Capture the cell that displays the provided text and extract its (X, Y) central coordinate. 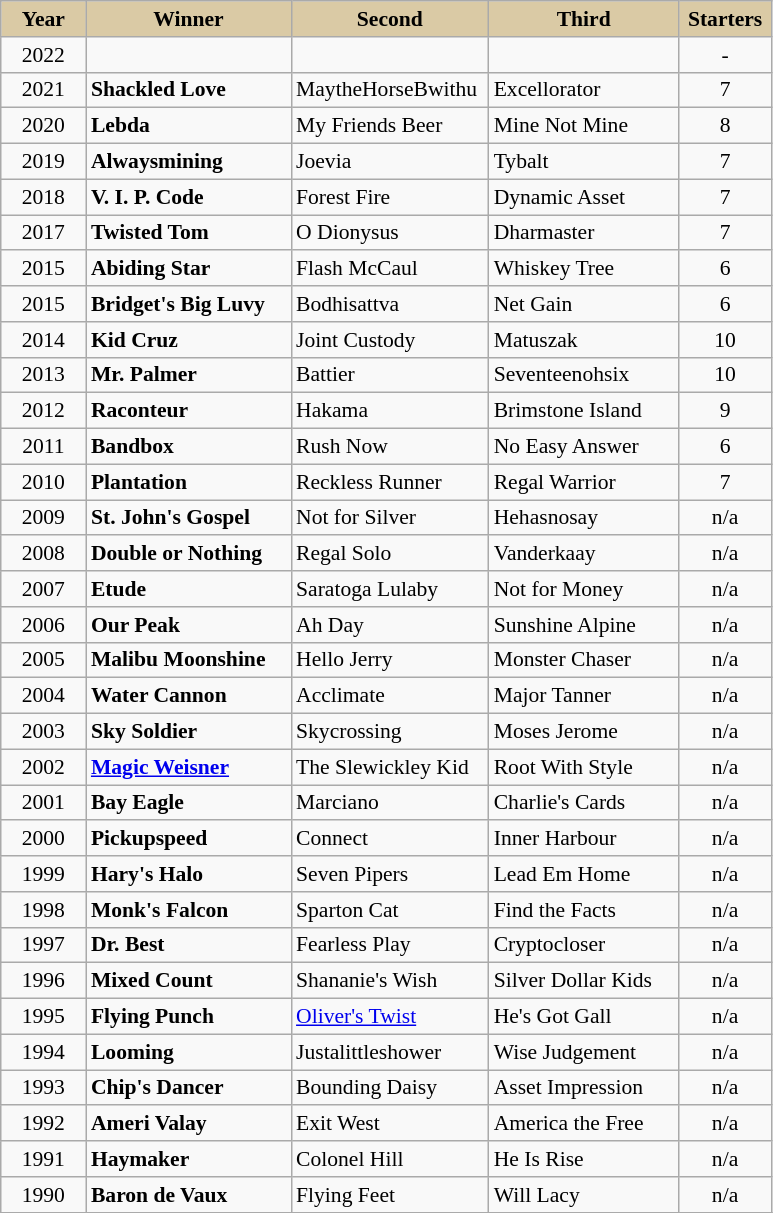
Regal Warrior (584, 482)
Battier (390, 375)
Moses Jerome (584, 732)
Rush Now (390, 447)
Inner Harbour (584, 839)
Mr. Palmer (188, 375)
Sparton Cat (390, 910)
Fearless Play (390, 945)
Plantation (188, 482)
Asset Impression (584, 1088)
Monster Chaser (584, 660)
2001 (44, 803)
2012 (44, 411)
2017 (44, 233)
- (726, 55)
Abiding Star (188, 269)
Bounding Daisy (390, 1088)
Seven Pipers (390, 874)
Acclimate (390, 696)
Dr. Best (188, 945)
2019 (44, 162)
Connect (390, 839)
Bodhisattva (390, 304)
Root With Style (584, 767)
Forest Fire (390, 197)
2013 (44, 375)
St. John's Gospel (188, 518)
No Easy Answer (584, 447)
Silver Dollar Kids (584, 981)
Marciano (390, 803)
Cryptocloser (584, 945)
Excellorator (584, 90)
2022 (44, 55)
The Slewickley Kid (390, 767)
Hehasnosay (584, 518)
1999 (44, 874)
Bay Eagle (188, 803)
Matuszak (584, 340)
8 (726, 126)
Sunshine Alpine (584, 625)
Dynamic Asset (584, 197)
Pickupspeed (188, 839)
Lebda (188, 126)
Regal Solo (390, 554)
Shananie's Wish (390, 981)
Tybalt (584, 162)
2007 (44, 589)
Chip's Dancer (188, 1088)
1993 (44, 1088)
Justalittleshower (390, 1052)
Skycrossing (390, 732)
Ameri Valay (188, 1124)
Net Gain (584, 304)
1995 (44, 1017)
Colonel Hill (390, 1159)
2021 (44, 90)
1998 (44, 910)
2004 (44, 696)
O Dionysus (390, 233)
Bridget's Big Luvy (188, 304)
Double or Nothing (188, 554)
He's Got Gall (584, 1017)
Winner (188, 19)
1994 (44, 1052)
Not for Silver (390, 518)
Major Tanner (584, 696)
Saratoga Lulaby (390, 589)
2008 (44, 554)
Joint Custody (390, 340)
Whiskey Tree (584, 269)
My Friends Beer (390, 126)
Magic Weisner (188, 767)
He Is Rise (584, 1159)
Ah Day (390, 625)
Raconteur (188, 411)
Our Peak (188, 625)
Charlie's Cards (584, 803)
Will Lacy (584, 1195)
2014 (44, 340)
Vanderkaay (584, 554)
Malibu Moonshine (188, 660)
Water Cannon (188, 696)
Exit West (390, 1124)
2005 (44, 660)
Twisted Tom (188, 233)
Kid Cruz (188, 340)
2010 (44, 482)
Mixed Count (188, 981)
2003 (44, 732)
MaytheHorseBwithu (390, 90)
2018 (44, 197)
Flash McCaul (390, 269)
Year (44, 19)
Not for Money (584, 589)
Sky Soldier (188, 732)
1992 (44, 1124)
2006 (44, 625)
Hary's Halo (188, 874)
Bandbox (188, 447)
Oliver's Twist (390, 1017)
Flying Punch (188, 1017)
2011 (44, 447)
1996 (44, 981)
Looming (188, 1052)
Third (584, 19)
2020 (44, 126)
Shackled Love (188, 90)
Etude (188, 589)
Joevia (390, 162)
Seventeenohsix (584, 375)
Baron de Vaux (188, 1195)
V. I. P. Code (188, 197)
Find the Facts (584, 910)
2009 (44, 518)
Reckless Runner (390, 482)
Dharmaster (584, 233)
Flying Feet (390, 1195)
Starters (726, 19)
2000 (44, 839)
1997 (44, 945)
Lead Em Home (584, 874)
Mine Not Mine (584, 126)
Second (390, 19)
Hakama (390, 411)
Monk's Falcon (188, 910)
1990 (44, 1195)
Brimstone Island (584, 411)
Alwaysmining (188, 162)
Haymaker (188, 1159)
Hello Jerry (390, 660)
America the Free (584, 1124)
9 (726, 411)
1991 (44, 1159)
Wise Judgement (584, 1052)
2002 (44, 767)
